Search for the cell housing the specified text and yield its (X, Y) center coordinate. 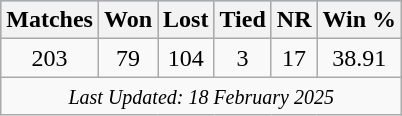
Won (128, 20)
3 (242, 58)
104 (186, 58)
Last Updated: 18 February 2025 (202, 96)
Matches (50, 20)
Win % (360, 20)
NR (294, 20)
Lost (186, 20)
38.91 (360, 58)
203 (50, 58)
Tied (242, 20)
79 (128, 58)
17 (294, 58)
